Identify which cell holds the provided text, then report its [X, Y] central coordinate. 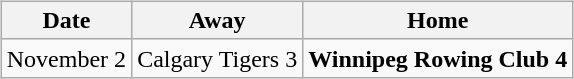
November 2 [66, 58]
Date [66, 20]
Winnipeg Rowing Club 4 [438, 58]
Home [438, 20]
Away [218, 20]
Calgary Tigers 3 [218, 58]
